For the text-containing cell, return its midpoint in (X, Y) coordinate format. 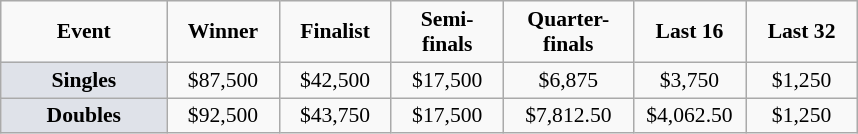
Winner (223, 32)
$3,750 (689, 80)
$43,750 (335, 116)
$6,875 (568, 80)
Singles (84, 80)
Last 32 (802, 32)
Finalist (335, 32)
Doubles (84, 116)
$87,500 (223, 80)
$42,500 (335, 80)
Semi-finals (447, 32)
Quarter-finals (568, 32)
$4,062.50 (689, 116)
Last 16 (689, 32)
Event (84, 32)
$7,812.50 (568, 116)
$92,500 (223, 116)
